Capture the cell that displays the provided text and extract its (x, y) central coordinate. 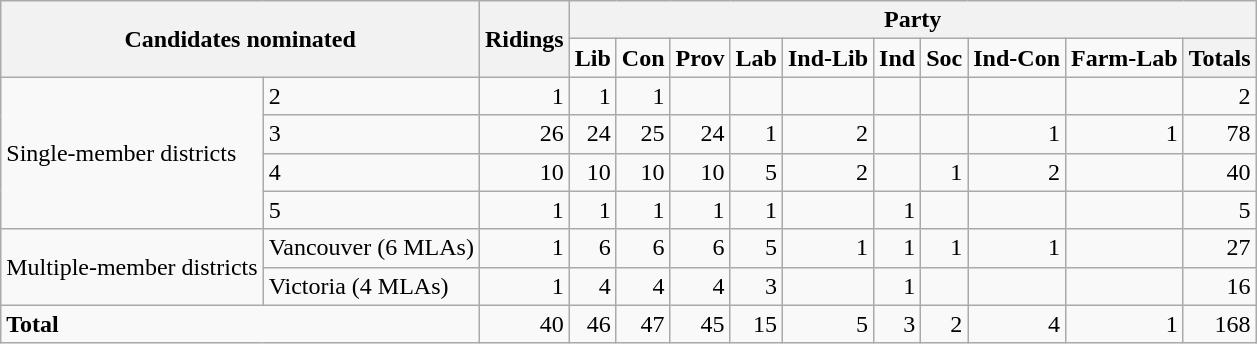
Ind (898, 58)
15 (756, 324)
Single-member districts (132, 153)
46 (592, 324)
Total (240, 324)
25 (643, 134)
45 (700, 324)
16 (1220, 286)
Farm-Lab (1125, 58)
Multiple-member districts (132, 267)
47 (643, 324)
26 (524, 134)
Soc (944, 58)
78 (1220, 134)
Ind-Con (1017, 58)
27 (1220, 248)
Lib (592, 58)
Ridings (524, 39)
Totals (1220, 58)
Ind-Lib (828, 58)
Con (643, 58)
Party (912, 20)
Candidates nominated (240, 39)
168 (1220, 324)
Lab (756, 58)
Victoria (4 MLAs) (371, 286)
Vancouver (6 MLAs) (371, 248)
Prov (700, 58)
